Provide the [X, Y] coordinate of the cell's center where the given text is located.  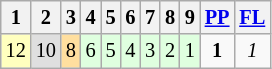
FL [252, 17]
12 [16, 51]
9 [190, 17]
7 [150, 17]
PP [218, 17]
10 [46, 51]
